Locate the cell with the specified text and output its [X, Y] center coordinate. 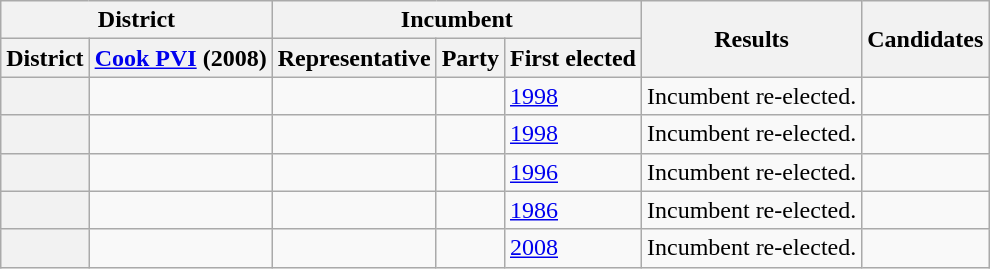
Party [470, 58]
Incumbent [456, 20]
Results [751, 39]
Representative [354, 58]
1986 [572, 210]
1996 [572, 172]
Cook PVI (2008) [180, 58]
2008 [572, 248]
Candidates [926, 39]
First elected [572, 58]
